Output the [x, y] coordinate of the center of the cell containing the given text.  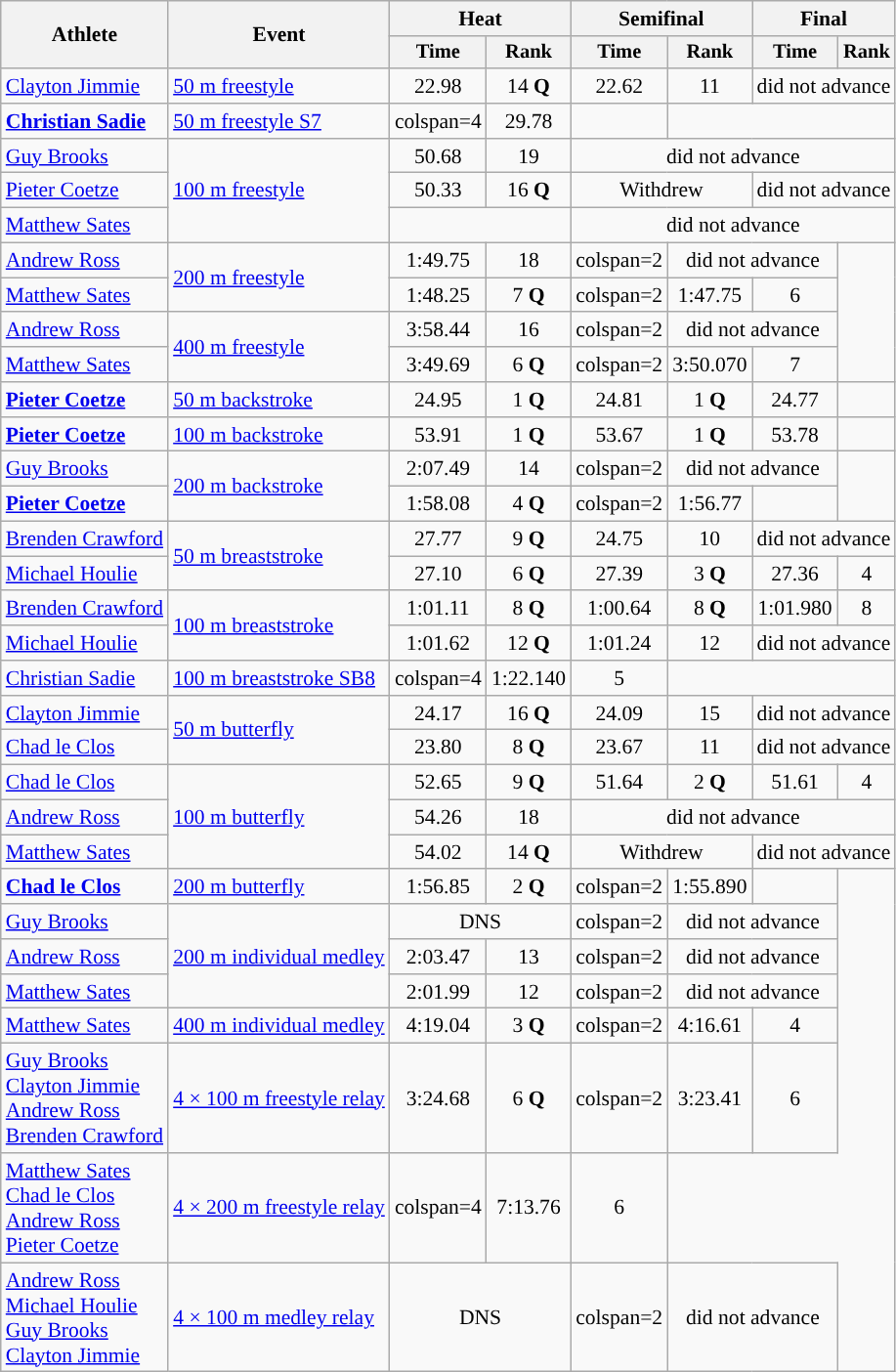
100 m freestyle [279, 192]
8 [868, 609]
2:03.47 [438, 957]
12 Q [529, 643]
54.02 [438, 852]
16 [529, 330]
200 m freestyle [279, 278]
7:13.76 [529, 1208]
15 [709, 713]
3:58.44 [438, 330]
3:24.68 [438, 1098]
Athlete [84, 35]
100 m breaststroke [279, 625]
Semifinal [661, 19]
53.78 [795, 435]
14 [529, 469]
13 [529, 957]
3:23.41 [709, 1098]
22.98 [438, 86]
Andrew RossMichael HoulieGuy BrooksClayton Jimmie [84, 1317]
27.77 [438, 539]
29.78 [529, 121]
200 m butterfly [279, 887]
1:01.980 [795, 609]
Final [825, 19]
3:50.070 [709, 364]
24.09 [619, 713]
400 m freestyle [279, 348]
4 × 100 m medley relay [279, 1317]
10 [709, 539]
Heat [481, 19]
23.67 [619, 748]
53.91 [438, 435]
50 m breaststroke [279, 557]
1:56.85 [438, 887]
50 m butterfly [279, 731]
4:16.61 [709, 1026]
1:47.75 [709, 295]
Matthew SatesChad le ClosAndrew RossPieter Coetze [84, 1208]
100 m backstroke [279, 435]
24.95 [438, 400]
1:01.24 [619, 643]
1:56.77 [709, 504]
100 m butterfly [279, 817]
5 [619, 678]
Guy BrooksClayton JimmieAndrew RossBrenden Crawford [84, 1098]
200 m individual medley [279, 956]
1:58.08 [438, 504]
50 m freestyle S7 [279, 121]
4 Q [529, 504]
400 m individual medley [279, 1026]
2:01.99 [438, 992]
4 × 200 m freestyle relay [279, 1208]
2:07.49 [438, 469]
1:01.62 [438, 643]
200 m backstroke [279, 487]
50 m freestyle [279, 86]
54.26 [438, 818]
27.10 [438, 574]
1:55.890 [709, 887]
51.64 [619, 783]
7 Q [529, 295]
3:49.69 [438, 364]
24.77 [795, 400]
1:48.25 [438, 295]
50.33 [438, 191]
53.67 [619, 435]
1:01.11 [438, 609]
50 m backstroke [279, 400]
4:19.04 [438, 1026]
100 m breaststroke SB8 [279, 678]
19 [529, 156]
1:00.64 [619, 609]
24.81 [619, 400]
23.80 [438, 748]
1:22.140 [529, 678]
52.65 [438, 783]
4 × 100 m freestyle relay [279, 1098]
24.75 [619, 539]
Event [279, 35]
27.39 [619, 574]
24.17 [438, 713]
7 [795, 364]
1:49.75 [438, 261]
50.68 [438, 156]
51.61 [795, 783]
22.62 [619, 86]
27.36 [795, 574]
